Return the [x, y] coordinate for the center point of the cell that contains the specified text.  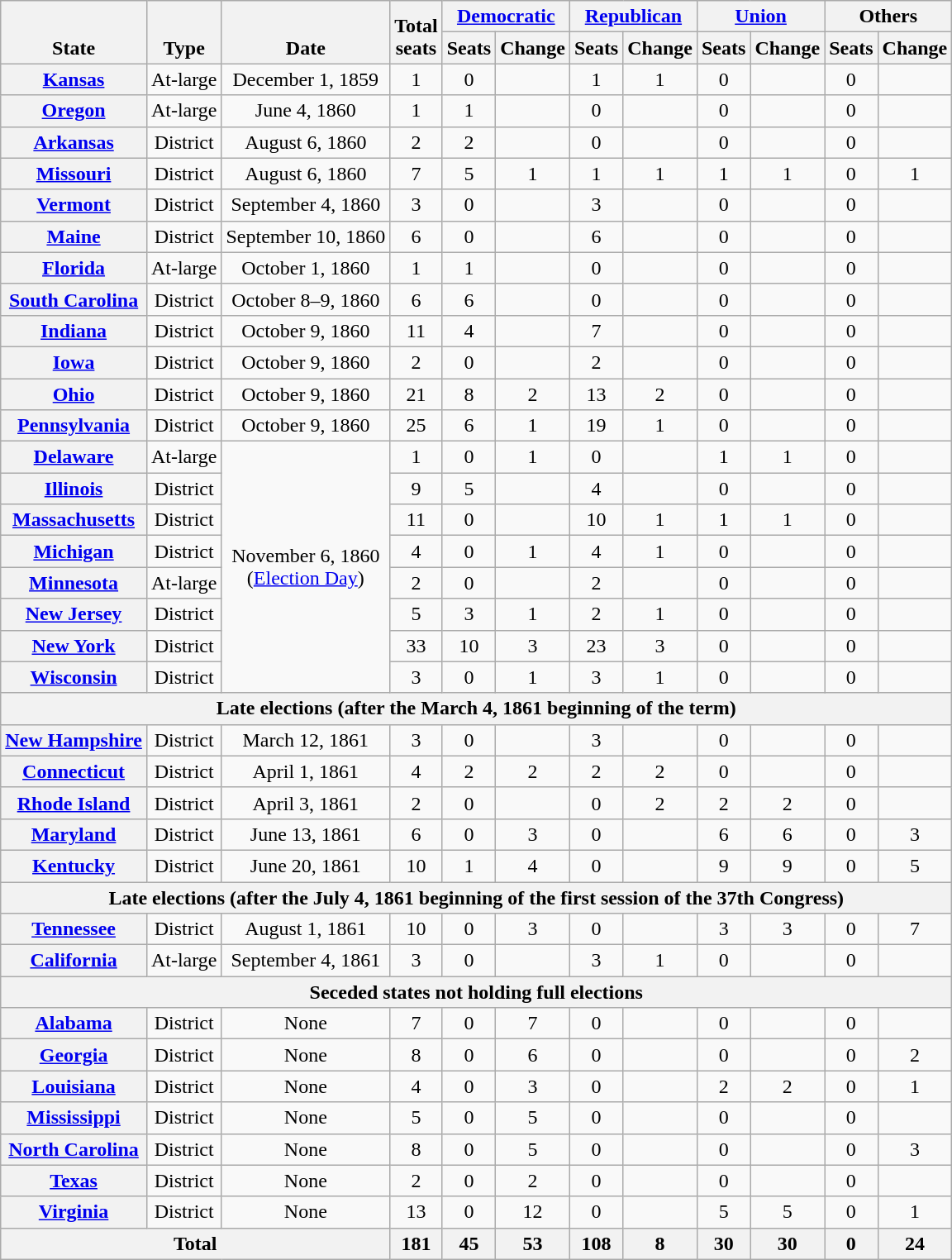
Union [760, 17]
New York [74, 646]
April 1, 1861 [306, 771]
Rhode Island [74, 803]
Mississippi [74, 1118]
Illinois [74, 489]
108 [596, 1243]
New Hampshire [74, 740]
Massachusetts [74, 520]
June 20, 1861 [306, 866]
October 1, 1860 [306, 268]
Indiana [74, 331]
August 1, 1861 [306, 929]
Maryland [74, 834]
12 [533, 1212]
Wisconsin [74, 677]
Late elections (after the March 4, 1861 beginning of the term) [476, 709]
Tennessee [74, 929]
Seceded states not holding full elections [476, 992]
Minnesota [74, 583]
Others [888, 17]
Late elections (after the July 4, 1861 beginning of the first session of the 37th Congress) [476, 897]
June 13, 1861 [306, 834]
South Carolina [74, 299]
December 1, 1859 [306, 79]
State [74, 32]
Democratic [506, 17]
Delaware [74, 457]
19 [596, 426]
Vermont [74, 205]
Type [183, 32]
November 6, 1860(Election Day) [306, 567]
Virginia [74, 1212]
Kentucky [74, 866]
Ohio [74, 394]
April 3, 1861 [306, 803]
Date [306, 32]
25 [416, 426]
Maine [74, 236]
Georgia [74, 1055]
October 8–9, 1860 [306, 299]
Texas [74, 1181]
Republican [633, 17]
California [74, 961]
New Jersey [74, 614]
June 4, 1860 [306, 111]
33 [416, 646]
Arkansas [74, 142]
September 4, 1860 [306, 205]
North Carolina [74, 1149]
24 [915, 1243]
March 12, 1861 [306, 740]
Iowa [74, 362]
Alabama [74, 1024]
September 10, 1860 [306, 236]
Oregon [74, 111]
Florida [74, 268]
September 4, 1861 [306, 961]
Kansas [74, 79]
Missouri [74, 174]
23 [596, 646]
45 [469, 1243]
Total [195, 1243]
Totalseats [416, 32]
53 [533, 1243]
181 [416, 1243]
Michigan [74, 551]
Pennsylvania [74, 426]
Louisiana [74, 1086]
Connecticut [74, 771]
21 [416, 394]
